Extract the [X, Y] coordinate from the center of the cell holding the provided text.  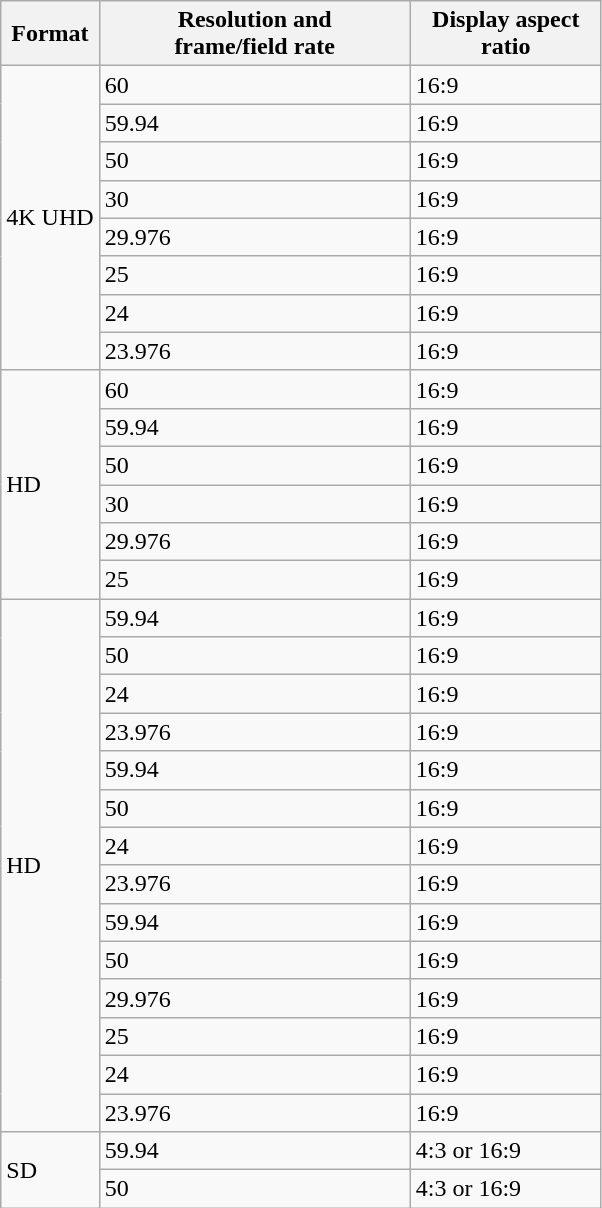
4K UHD [50, 218]
SD [50, 1170]
Display aspect ratio [506, 34]
Format [50, 34]
Resolution andframe/field rate [254, 34]
